Scan for the cell matching the given text and deliver its (X, Y) coordinate at center. 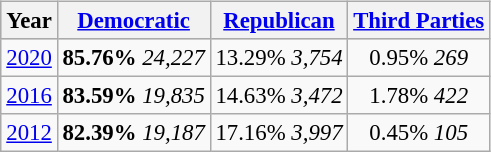
2020 (29, 58)
Year (29, 21)
Third Parties (419, 21)
2012 (29, 133)
0.45% 105 (419, 133)
Republican (279, 21)
82.39% 19,187 (134, 133)
0.95% 269 (419, 58)
17.16% 3,997 (279, 133)
Democratic (134, 21)
13.29% 3,754 (279, 58)
83.59% 19,835 (134, 96)
1.78% 422 (419, 96)
2016 (29, 96)
85.76% 24,227 (134, 58)
14.63% 3,472 (279, 96)
